Extract the [X, Y] coordinate from the center of the cell holding the provided text.  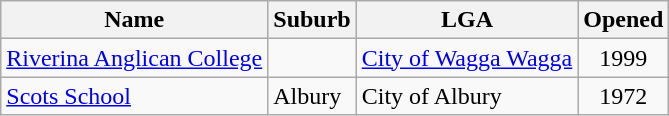
Suburb [312, 20]
Riverina Anglican College [134, 58]
City of Albury [467, 96]
Opened [624, 20]
1972 [624, 96]
Scots School [134, 96]
LGA [467, 20]
Albury [312, 96]
City of Wagga Wagga [467, 58]
1999 [624, 58]
Name [134, 20]
